Output the [X, Y] coordinate of the center of the cell containing the given text.  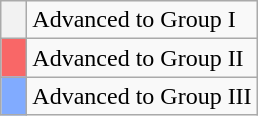
Advanced to Group I [142, 20]
Advanced to Group III [142, 96]
Advanced to Group II [142, 58]
